Pinpoint the cell where the given text exists, returning its (X, Y) midpoint coordinate. 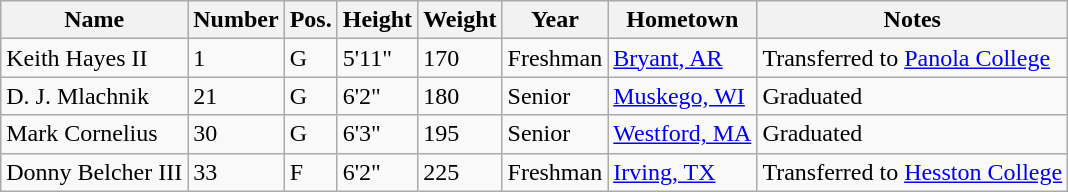
Height (377, 20)
Transferred to Hesston College (912, 172)
Pos. (310, 20)
Name (94, 20)
33 (236, 172)
Westford, MA (682, 134)
Muskego, WI (682, 96)
Hometown (682, 20)
180 (460, 96)
Irving, TX (682, 172)
Bryant, AR (682, 58)
Notes (912, 20)
F (310, 172)
30 (236, 134)
Year (555, 20)
Keith Hayes II (94, 58)
170 (460, 58)
1 (236, 58)
225 (460, 172)
D. J. Mlachnik (94, 96)
21 (236, 96)
Transferred to Panola College (912, 58)
Mark Cornelius (94, 134)
Donny Belcher III (94, 172)
Number (236, 20)
195 (460, 134)
Weight (460, 20)
5'11" (377, 58)
6'3" (377, 134)
